Locate the cell with the specified text and output its (X, Y) center coordinate. 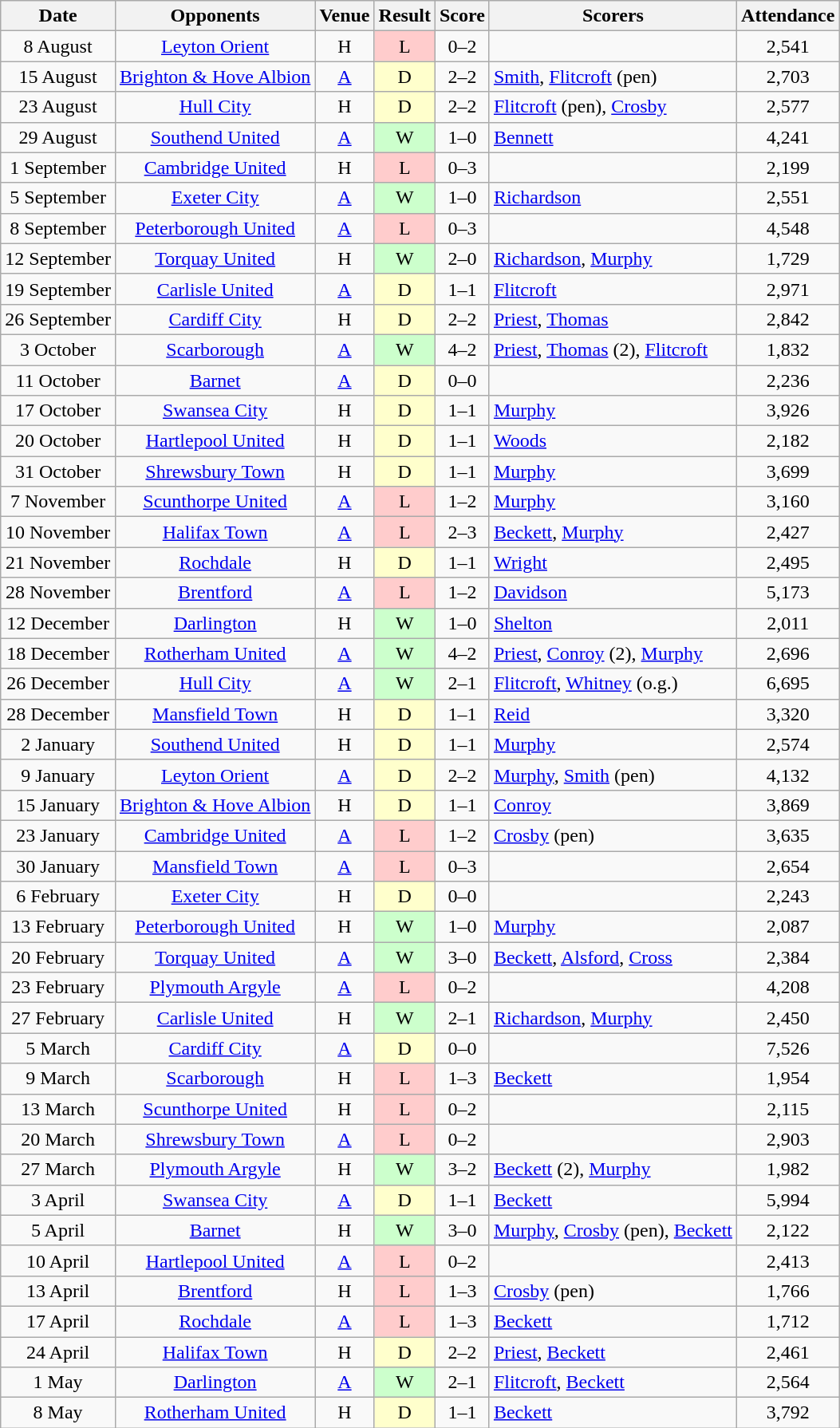
1,729 (788, 258)
3,869 (788, 805)
2,236 (788, 381)
5 March (58, 1048)
9 January (58, 775)
2,199 (788, 168)
3,926 (788, 411)
Richardson (613, 198)
4,208 (788, 988)
3,635 (788, 835)
Beckett, Murphy (613, 532)
Flitcroft (613, 289)
4,241 (788, 137)
2,427 (788, 532)
Priest, Thomas (613, 319)
2,654 (788, 866)
Flitcroft (pen), Crosby (613, 107)
23 August (58, 107)
15 August (58, 77)
Flitcroft, Whitney (o.g.) (613, 684)
2–3 (462, 532)
2,842 (788, 319)
27 February (58, 1018)
20 March (58, 1139)
Wright (613, 562)
Beckett (2), Murphy (613, 1170)
1 May (58, 1383)
Reid (613, 714)
3–2 (462, 1170)
1,954 (788, 1079)
11 October (58, 381)
26 September (58, 319)
17 October (58, 411)
Flitcroft, Beckett (613, 1383)
2,384 (788, 957)
Priest, Beckett (613, 1352)
28 November (58, 593)
1,712 (788, 1321)
Venue (345, 16)
13 February (58, 927)
Beckett, Alsford, Cross (613, 957)
Davidson (613, 593)
Scorers (613, 16)
17 April (58, 1321)
Bennett (613, 137)
18 December (58, 653)
Smith, Flitcroft (pen) (613, 77)
2,577 (788, 107)
13 March (58, 1109)
29 August (58, 137)
30 January (58, 866)
2–0 (462, 258)
20 February (58, 957)
2,243 (788, 897)
24 April (58, 1352)
12 September (58, 258)
2,122 (788, 1230)
8 August (58, 46)
7 November (58, 502)
7,526 (788, 1048)
2,696 (788, 653)
27 March (58, 1170)
1 September (58, 168)
1,982 (788, 1170)
26 December (58, 684)
28 December (58, 714)
2,551 (788, 198)
5,994 (788, 1200)
6 February (58, 897)
2,495 (788, 562)
Result (404, 16)
4,132 (788, 775)
4,548 (788, 228)
3,792 (788, 1413)
1,766 (788, 1291)
2,564 (788, 1383)
Date (58, 16)
12 December (58, 623)
Woods (613, 441)
Murphy, Crosby (pen), Beckett (613, 1230)
Shelton (613, 623)
1,832 (788, 349)
Priest, Thomas (2), Flitcroft (613, 349)
2,115 (788, 1109)
2,541 (788, 46)
Conroy (613, 805)
15 January (58, 805)
2,087 (788, 927)
Score (462, 16)
2,574 (788, 744)
20 October (58, 441)
5 September (58, 198)
3,699 (788, 471)
21 November (58, 562)
Opponents (215, 16)
3,160 (788, 502)
8 May (58, 1413)
10 April (58, 1260)
2,450 (788, 1018)
Priest, Conroy (2), Murphy (613, 653)
5 April (58, 1230)
3 October (58, 349)
3,320 (788, 714)
19 September (58, 289)
Attendance (788, 16)
2,461 (788, 1352)
31 October (58, 471)
8 September (58, 228)
3 April (58, 1200)
23 February (58, 988)
6,695 (788, 684)
9 March (58, 1079)
Murphy, Smith (pen) (613, 775)
10 November (58, 532)
2,182 (788, 441)
5,173 (788, 593)
2,971 (788, 289)
2,413 (788, 1260)
2 January (58, 744)
23 January (58, 835)
2,703 (788, 77)
2,903 (788, 1139)
13 April (58, 1291)
2,011 (788, 623)
